Extract the (X, Y) coordinate from the center of the cell holding the provided text.  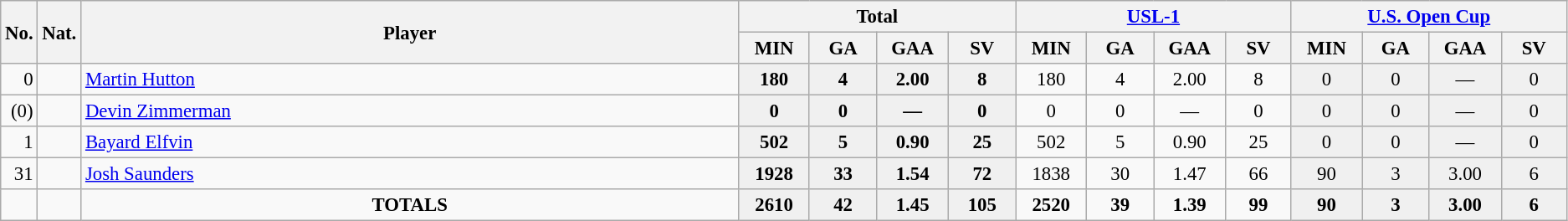
42 (843, 205)
33 (843, 174)
Bayard Elfvin (410, 142)
USL-1 (1153, 17)
105 (982, 205)
Total (877, 17)
Player (410, 32)
1.39 (1190, 205)
U.S. Open Cup (1429, 17)
Josh Saunders (410, 174)
1.47 (1190, 174)
99 (1258, 205)
1838 (1051, 174)
39 (1120, 205)
TOTALS (410, 205)
1.45 (913, 205)
31 (19, 174)
2610 (775, 205)
2520 (1051, 205)
Martin Hutton (410, 80)
72 (982, 174)
1 (19, 142)
1.54 (913, 174)
No. (19, 32)
Devin Zimmerman (410, 111)
(0) (19, 111)
Nat. (59, 32)
1928 (775, 174)
30 (1120, 174)
66 (1258, 174)
